Scan for the cell matching the given text and deliver its (x, y) coordinate at center. 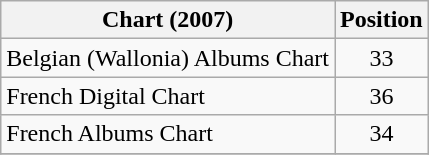
33 (381, 58)
34 (381, 134)
Chart (2007) (168, 20)
Position (381, 20)
French Digital Chart (168, 96)
Belgian (Wallonia) Albums Chart (168, 58)
French Albums Chart (168, 134)
36 (381, 96)
